Search for the cell housing the specified text and yield its (x, y) center coordinate. 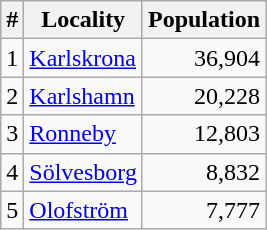
5 (12, 210)
Ronneby (84, 134)
Sölvesborg (84, 172)
# (12, 20)
Olofström (84, 210)
1 (12, 58)
36,904 (204, 58)
20,228 (204, 96)
8,832 (204, 172)
Locality (84, 20)
Population (204, 20)
4 (12, 172)
3 (12, 134)
7,777 (204, 210)
12,803 (204, 134)
2 (12, 96)
Karlshamn (84, 96)
Karlskrona (84, 58)
